From the cell containing the given text, extract its center point as (x, y) coordinate. 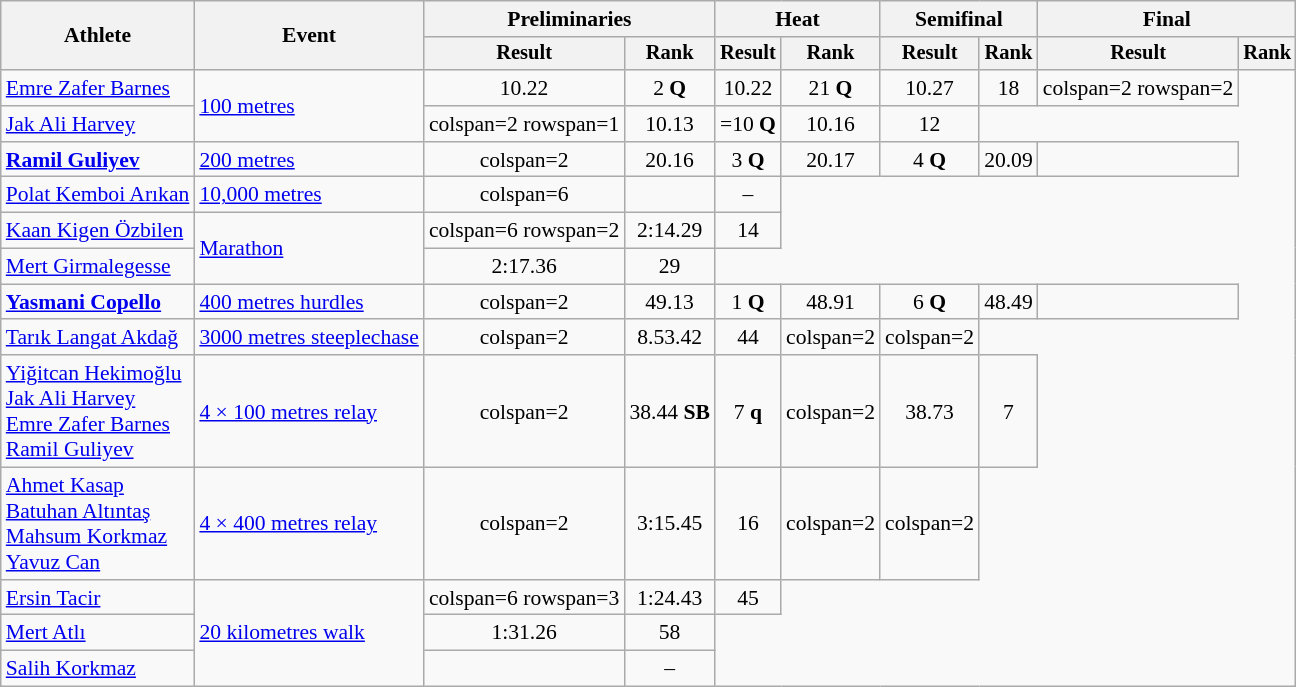
18 (1008, 88)
2:14.29 (670, 231)
10.27 (930, 88)
3 Q (748, 160)
1 Q (748, 302)
Emre Zafer Barnes (98, 88)
2:17.36 (524, 267)
Kaan Kigen Özbilen (98, 231)
20.17 (830, 160)
colspan=6 rowspan=2 (524, 231)
14 (748, 231)
16 (748, 524)
400 metres hurdles (309, 302)
Marathon (309, 248)
Ahmet KasapBatuhan AltıntaşMahsum KorkmazYavuz Can (98, 524)
20.16 (670, 160)
Preliminaries (570, 19)
38.73 (930, 411)
1:24.43 (670, 598)
7 (1008, 411)
4 Q (930, 160)
10.13 (670, 124)
Mert Girmalegesse (98, 267)
200 metres (309, 160)
=10 Q (748, 124)
100 metres (309, 106)
Jak Ali Harvey (98, 124)
20 kilometres walk (309, 634)
colspan=6 rowspan=3 (524, 598)
Final (1167, 19)
48.49 (1008, 302)
8.53.42 (670, 338)
Mert Atlı (98, 633)
Semifinal (959, 19)
colspan=2 rowspan=2 (1138, 88)
Ersin Tacir (98, 598)
6 Q (930, 302)
10,000 metres (309, 195)
Polat Kemboi Arıkan (98, 195)
4 × 400 metres relay (309, 524)
10.16 (830, 124)
Tarık Langat Akdağ (98, 338)
49.13 (670, 302)
38.44 SB (670, 411)
48.91 (830, 302)
colspan=2 rowspan=1 (524, 124)
1:31.26 (524, 633)
Heat (798, 19)
2 Q (670, 88)
4 × 100 metres relay (309, 411)
Yasmani Copello (98, 302)
Salih Korkmaz (98, 669)
21 Q (830, 88)
20.09 (1008, 160)
7 q (748, 411)
12 (930, 124)
44 (748, 338)
58 (670, 633)
Yiğitcan HekimoğluJak Ali HarveyEmre Zafer BarnesRamil Guliyev (98, 411)
colspan=6 (524, 195)
Ramil Guliyev (98, 160)
29 (670, 267)
45 (748, 598)
3:15.45 (670, 524)
Event (309, 36)
3000 metres steeplechase (309, 338)
Athlete (98, 36)
